Identify which cell holds the provided text, then report its [X, Y] central coordinate. 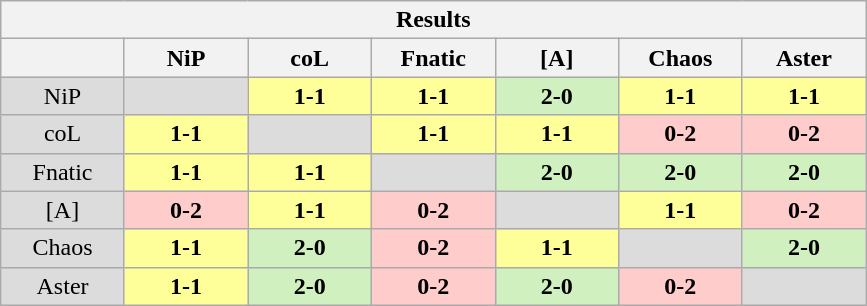
Results [434, 20]
